Extract the [x, y] coordinate from the center of the cell holding the provided text.  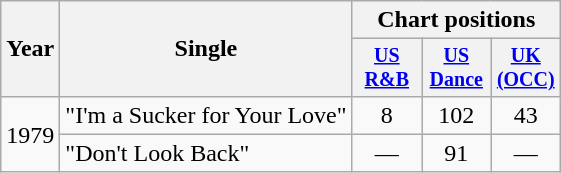
102 [456, 115]
"Don't Look Back" [206, 153]
USDance [456, 68]
"I'm a Sucker for Your Love" [206, 115]
Year [30, 49]
Single [206, 49]
8 [386, 115]
UK(OCC) [526, 68]
1979 [30, 134]
43 [526, 115]
USR&B [386, 68]
91 [456, 153]
Chart positions [456, 20]
